Pinpoint the cell where the given text exists, returning its [X, Y] midpoint coordinate. 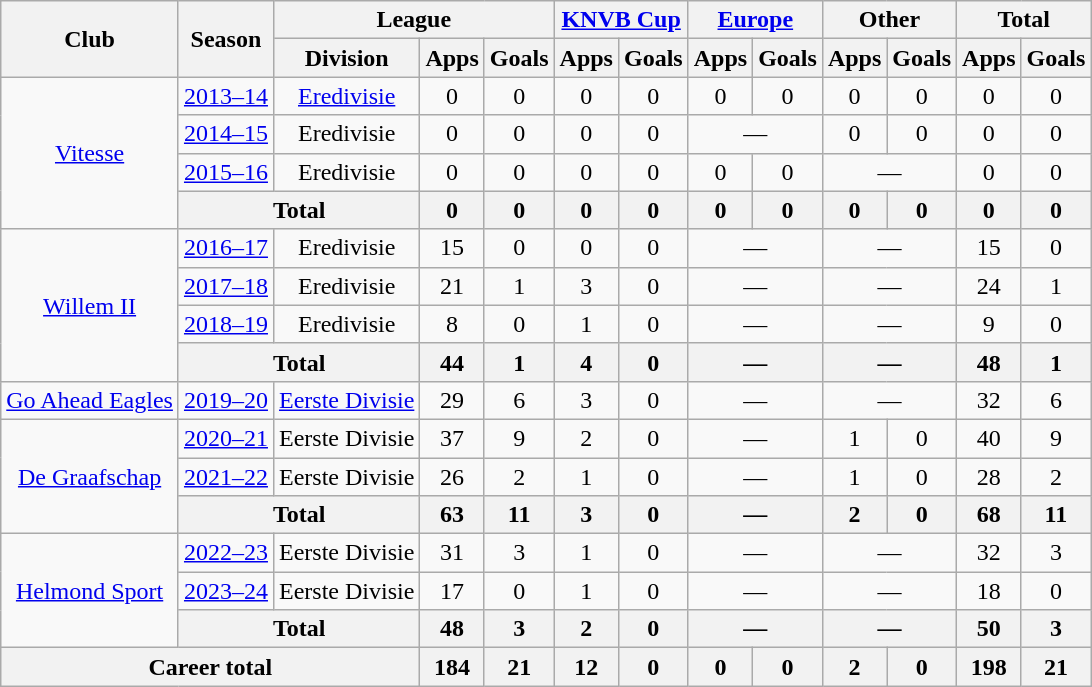
184 [452, 667]
2015–16 [226, 172]
De Graafschap [90, 476]
2017–18 [226, 286]
2013–14 [226, 96]
Career total [210, 667]
28 [989, 477]
2019–20 [226, 400]
Willem II [90, 305]
Other [889, 20]
Go Ahead Eagles [90, 400]
Vitesse [90, 153]
26 [452, 477]
37 [452, 438]
40 [989, 438]
31 [452, 553]
2021–22 [226, 477]
2023–24 [226, 591]
2020–21 [226, 438]
8 [452, 324]
2022–23 [226, 553]
50 [989, 629]
Club [90, 39]
Season [226, 39]
68 [989, 515]
2014–15 [226, 134]
Helmond Sport [90, 591]
2018–19 [226, 324]
KNVB Cup [621, 20]
18 [989, 591]
12 [586, 667]
Europe [755, 20]
63 [452, 515]
29 [452, 400]
2016–17 [226, 248]
Division [346, 58]
24 [989, 286]
4 [586, 362]
198 [989, 667]
44 [452, 362]
League [414, 20]
17 [452, 591]
